Locate the cell with the specified text and output its (x, y) center coordinate. 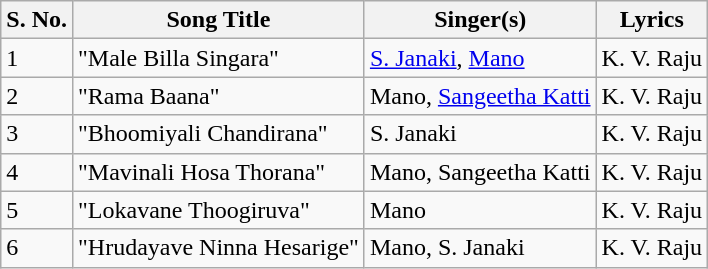
Mano (480, 210)
"Hrudayave Ninna Hesarige" (218, 248)
S. Janaki (480, 134)
2 (37, 96)
5 (37, 210)
Mano, S. Janaki (480, 248)
"Rama Baana" (218, 96)
S. Janaki, Mano (480, 58)
6 (37, 248)
"Mavinali Hosa Thorana" (218, 172)
3 (37, 134)
"Bhoomiyali Chandirana" (218, 134)
4 (37, 172)
"Lokavane Thoogiruva" (218, 210)
"Male Billa Singara" (218, 58)
1 (37, 58)
Singer(s) (480, 20)
Lyrics (652, 20)
Song Title (218, 20)
S. No. (37, 20)
